Output the (X, Y) coordinate of the center of the cell containing the given text.  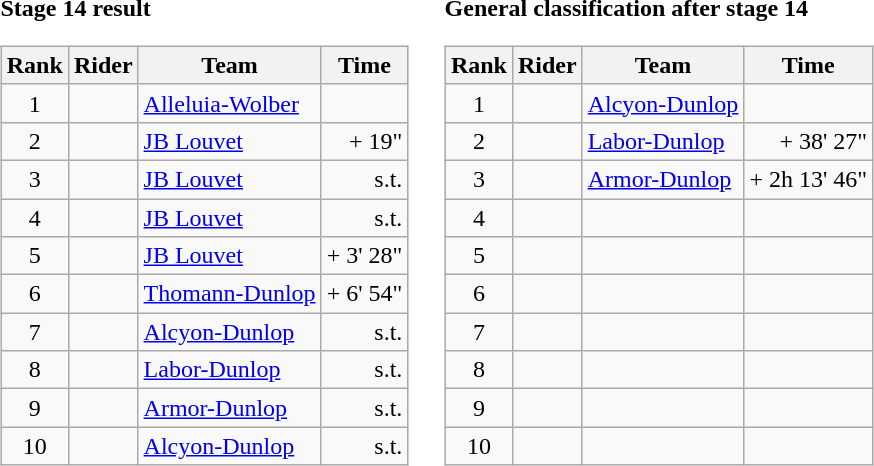
+ 3' 28" (364, 256)
Thomann-Dunlop (230, 294)
+ 19" (364, 141)
+ 6' 54" (364, 294)
+ 38' 27" (808, 141)
+ 2h 13' 46" (808, 179)
Alleluia-Wolber (230, 103)
